Detect which cell encompasses the target text, then output its (x, y) center coordinate. 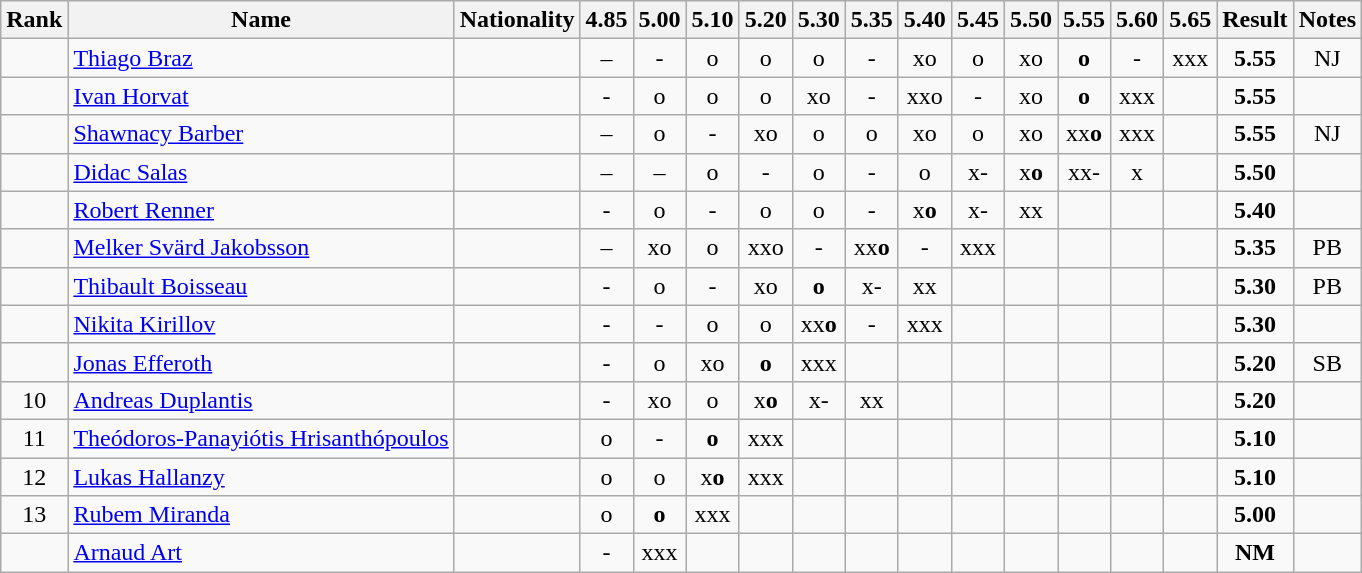
5.65 (1190, 20)
Shawnacy Barber (261, 134)
xx- (1084, 172)
Didac Salas (261, 172)
Lukas Hallanzy (261, 477)
SB (1327, 362)
Melker Svärd Jakobsson (261, 248)
10 (34, 400)
Name (261, 20)
5.45 (978, 20)
4.85 (606, 20)
Nikita Kirillov (261, 324)
Robert Renner (261, 210)
13 (34, 515)
x (1138, 172)
Ivan Horvat (261, 96)
Thibault Boisseau (261, 286)
Arnaud Art (261, 553)
Notes (1327, 20)
Rank (34, 20)
NM (1255, 553)
Thiago Braz (261, 58)
Andreas Duplantis (261, 400)
Rubem Miranda (261, 515)
11 (34, 438)
12 (34, 477)
Jonas Efferoth (261, 362)
Result (1255, 20)
5.60 (1138, 20)
Theódoros-Panayiótis Hrisanthópoulos (261, 438)
Nationality (517, 20)
